From the cell containing the given text, extract its center point as [X, Y] coordinate. 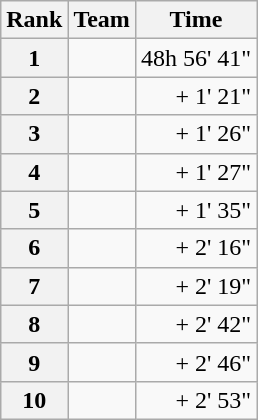
Team [102, 20]
2 [34, 96]
+ 2' 42" [196, 324]
+ 2' 46" [196, 362]
8 [34, 324]
+ 1' 27" [196, 172]
+ 1' 26" [196, 134]
10 [34, 400]
48h 56' 41" [196, 58]
+ 1' 35" [196, 210]
7 [34, 286]
4 [34, 172]
5 [34, 210]
3 [34, 134]
Time [196, 20]
+ 2' 53" [196, 400]
+ 2' 19" [196, 286]
6 [34, 248]
1 [34, 58]
+ 2' 16" [196, 248]
+ 1' 21" [196, 96]
9 [34, 362]
Rank [34, 20]
